Capture the cell that displays the provided text and extract its [X, Y] central coordinate. 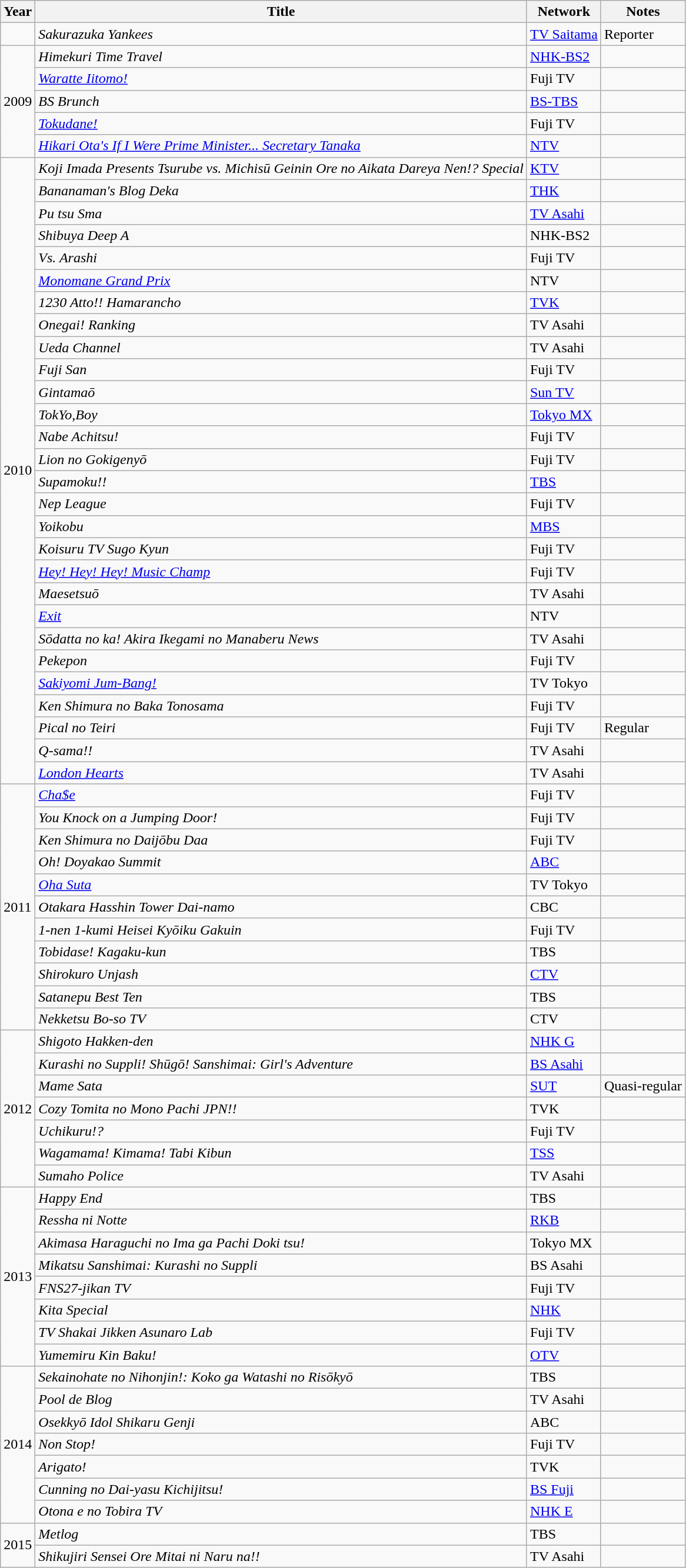
Reporter [642, 34]
Otona e no Tobira TV [281, 1512]
Ueda Channel [281, 348]
Notes [642, 12]
2010 [18, 471]
1230 Atto!! Hamarancho [281, 303]
2014 [18, 1444]
Ressha ni Notte [281, 1220]
Sōdatta no ka! Akira Ikegami no Manaberu News [281, 638]
Sekainohate no Nihonjin!: Koko ga Watashi no Risōkyō [281, 1377]
BS Fuji [564, 1489]
Sun TV [564, 392]
Wagamama! Kimama! Tabi Kibun [281, 1153]
Satanepu Best Ten [281, 997]
Nekketsu Bo-so TV [281, 1019]
Monomane Grand Prix [281, 281]
Non Stop! [281, 1444]
Shigoto Hakken-den [281, 1042]
Oh! Doyakao Summit [281, 862]
London Hearts [281, 773]
RKB [564, 1220]
2013 [18, 1276]
Hey! Hey! Hey! Music Champ [281, 571]
Happy End [281, 1198]
TV Saitama [564, 34]
Cozy Tomita no Mono Pachi JPN!! [281, 1109]
Title [281, 12]
Shibuya Deep A [281, 235]
Pool de Blog [281, 1400]
Otakara Hasshin Tower Dai-namo [281, 907]
Tobidase! Kagaku-kun [281, 952]
Pu tsu Sma [281, 213]
Quasi-regular [642, 1086]
Yoikobu [281, 526]
SUT [564, 1086]
Osekkyō Idol Shikaru Genji [281, 1422]
Metlog [281, 1534]
BS Brunch [281, 101]
THK [564, 191]
Maesetsuō [281, 593]
2012 [18, 1109]
Kita Special [281, 1310]
Sumaho Police [281, 1176]
TSS [564, 1153]
Cunning no Dai-yasu Kichijitsu! [281, 1489]
Year [18, 12]
Supamoku!! [281, 482]
Shirokuro Unjash [281, 974]
Network [564, 12]
Onegai! Ranking [281, 325]
Shikujiri Sensei Ore Mitai ni Naru na!! [281, 1556]
Hikari Ota's If I Were Prime Minister... Secretary Tanaka [281, 146]
Koji Imada Presents Tsurube vs. Michisū Geinin Ore no Aikata Dareya Nen!? Special [281, 168]
Kurashi no Suppli! Shūgō! Sanshimai: Girl's Adventure [281, 1064]
Himekuri Time Travel [281, 56]
TokYo,Boy [281, 415]
Pical no Teiri [281, 728]
Nabe Achitsu! [281, 437]
NHK E [564, 1512]
Regular [642, 728]
Ken Shimura no Daijōbu Daa [281, 840]
Mikatsu Sanshimai: Kurashi no Suppli [281, 1265]
2015 [18, 1545]
Gintamaō [281, 392]
Waratte Iitomo! [281, 79]
Ken Shimura no Baka Tonosama [281, 706]
2011 [18, 907]
Yumemiru Kin Baku! [281, 1355]
2009 [18, 101]
MBS [564, 526]
Akimasa Haraguchi no Ima ga Pachi Doki tsu! [281, 1243]
1-nen 1-kumi Heisei Kyōiku Gakuin [281, 929]
Oha Suta [281, 885]
Exit [281, 616]
BS-TBS [564, 101]
NHK [564, 1310]
Sakiyomi Jum-Bang! [281, 683]
Tokudane! [281, 124]
Koisuru TV Sugo Kyun [281, 549]
Bananaman's Blog Deka [281, 191]
Mame Sata [281, 1086]
OTV [564, 1355]
TV Shakai Jikken Asunaro Lab [281, 1332]
KTV [564, 168]
Fuji San [281, 370]
Sakurazuka Yankees [281, 34]
Cha$e [281, 795]
You Knock on a Jumping Door! [281, 818]
Nep League [281, 504]
Pekepon [281, 661]
Uchikuru!? [281, 1131]
FNS27-jikan TV [281, 1287]
Lion no Gokigenyō [281, 459]
Arigato! [281, 1467]
Vs. Arashi [281, 258]
CBC [564, 907]
NHK G [564, 1042]
Q-sama!! [281, 750]
